Capture the cell that displays the provided text and extract its [X, Y] central coordinate. 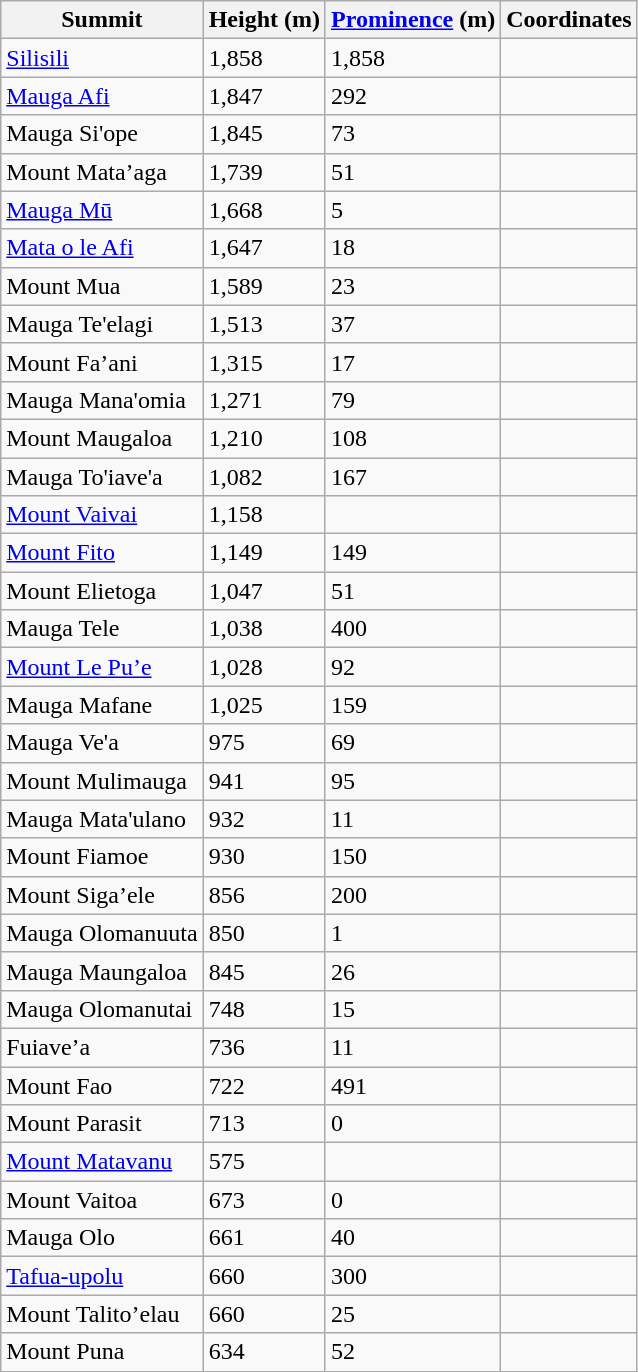
Mount Fao [102, 1085]
Mauga Mafane [102, 705]
Mauga Si'ope [102, 134]
1,210 [264, 438]
200 [412, 895]
Mauga Olomanutai [102, 1009]
Height (m) [264, 20]
73 [412, 134]
300 [412, 1276]
Prominence (m) [412, 20]
37 [412, 324]
1,038 [264, 629]
1,845 [264, 134]
Mount Talito’elau [102, 1314]
Mauga Maungaloa [102, 971]
292 [412, 96]
634 [264, 1352]
1 [412, 933]
1,028 [264, 667]
Mauga Ve'a [102, 743]
Mount Siga’ele [102, 895]
Mauga To'iave'a [102, 477]
975 [264, 743]
Mount Mata’aga [102, 172]
17 [412, 362]
845 [264, 971]
930 [264, 857]
79 [412, 400]
1,149 [264, 553]
941 [264, 781]
400 [412, 629]
722 [264, 1085]
Mount Vaitoa [102, 1200]
1,158 [264, 515]
Mount Matavanu [102, 1162]
52 [412, 1352]
149 [412, 553]
26 [412, 971]
1,025 [264, 705]
Mauga Mū [102, 210]
856 [264, 895]
Mount Mua [102, 286]
491 [412, 1085]
92 [412, 667]
Silisili [102, 58]
1,589 [264, 286]
108 [412, 438]
1,847 [264, 96]
Tafua-upolu [102, 1276]
15 [412, 1009]
18 [412, 248]
1,668 [264, 210]
Mauga Mata'ulano [102, 819]
Summit [102, 20]
Mount Fa’ani [102, 362]
Mauga Afi [102, 96]
69 [412, 743]
Mata o le Afi [102, 248]
Mount Puna [102, 1352]
1,739 [264, 172]
159 [412, 705]
1,513 [264, 324]
Mount Le Pu’e [102, 667]
850 [264, 933]
Mount Fito [102, 553]
Mount Elietoga [102, 591]
Mount Parasit [102, 1124]
932 [264, 819]
Mount Mulimauga [102, 781]
Mauga Mana'omia [102, 400]
1,047 [264, 591]
Coordinates [569, 20]
575 [264, 1162]
25 [412, 1314]
1,271 [264, 400]
1,082 [264, 477]
23 [412, 286]
Mauga Olomanuuta [102, 933]
40 [412, 1238]
167 [412, 477]
Mount Vaivai [102, 515]
Fuiave’a [102, 1047]
Mauga Te'elagi [102, 324]
1,315 [264, 362]
Mauga Olo [102, 1238]
Mount Maugaloa [102, 438]
713 [264, 1124]
748 [264, 1009]
150 [412, 857]
1,647 [264, 248]
661 [264, 1238]
95 [412, 781]
673 [264, 1200]
Mount Fiamoe [102, 857]
736 [264, 1047]
5 [412, 210]
Mauga Tele [102, 629]
